Capture the cell that displays the provided text and extract its [X, Y] central coordinate. 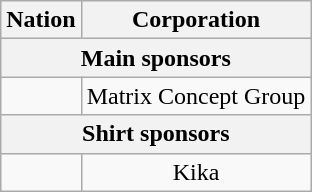
Matrix Concept Group [196, 96]
Nation [41, 20]
Main sponsors [156, 58]
Corporation [196, 20]
Kika [196, 172]
Shirt sponsors [156, 134]
